Capture the cell that displays the provided text and extract its [x, y] central coordinate. 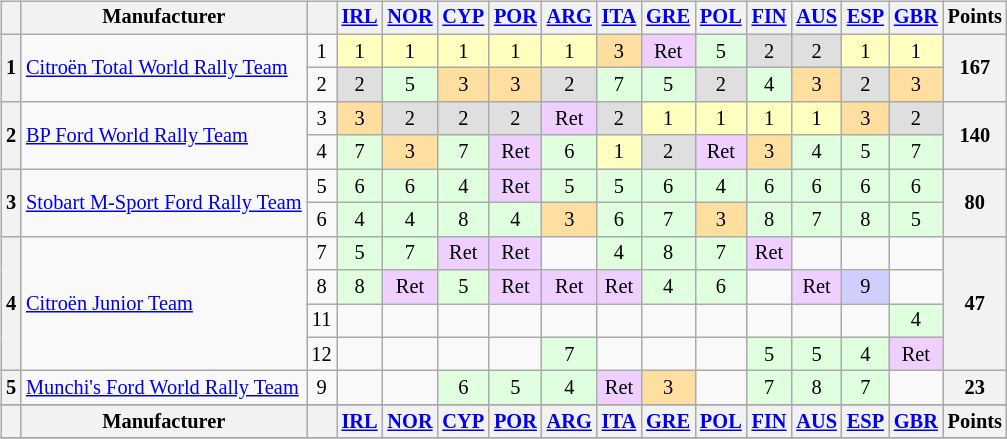
Citroën Total World Rally Team [164, 68]
Citroën Junior Team [164, 304]
Stobart M-Sport Ford Rally Team [164, 202]
140 [975, 136]
167 [975, 68]
47 [975, 304]
11 [321, 321]
12 [321, 354]
BP Ford World Rally Team [164, 136]
80 [975, 202]
Munchi's Ford World Rally Team [164, 388]
23 [975, 388]
